Determine the (x, y) coordinate at the center of the cell enclosing the given text.  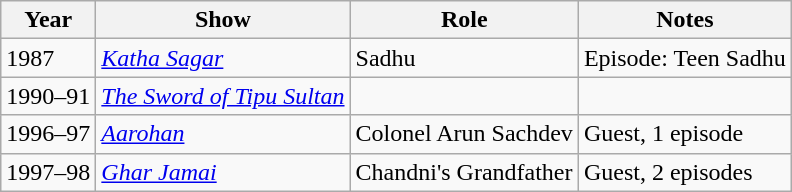
1997–98 (48, 172)
1996–97 (48, 134)
Chandni's Grandfather (464, 172)
Role (464, 20)
Year (48, 20)
Katha Sagar (223, 58)
Sadhu (464, 58)
Episode: Teen Sadhu (684, 58)
Colonel Arun Sachdev (464, 134)
The Sword of Tipu Sultan (223, 96)
1990–91 (48, 96)
Guest, 2 episodes (684, 172)
1987 (48, 58)
Show (223, 20)
Ghar Jamai (223, 172)
Notes (684, 20)
Guest, 1 episode (684, 134)
Aarohan (223, 134)
